Scan for the cell matching the given text and deliver its [x, y] coordinate at center. 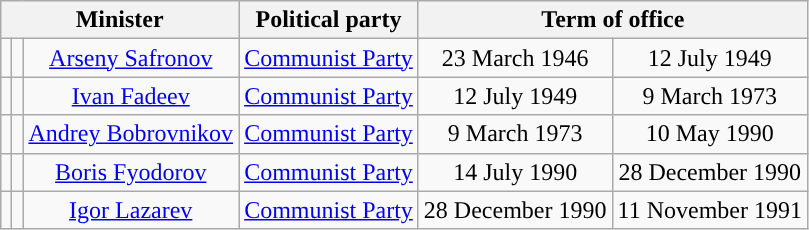
Igor Lazarev [131, 210]
Arseny Safronov [131, 58]
10 May 1990 [710, 134]
11 November 1991 [710, 210]
Term of office [612, 20]
Minister [120, 20]
Boris Fyodorov [131, 172]
Ivan Fadeev [131, 96]
Political party [329, 20]
14 July 1990 [515, 172]
Andrey Bobrovnikov [131, 134]
23 March 1946 [515, 58]
